Locate the cell with the specified text and output its (X, Y) center coordinate. 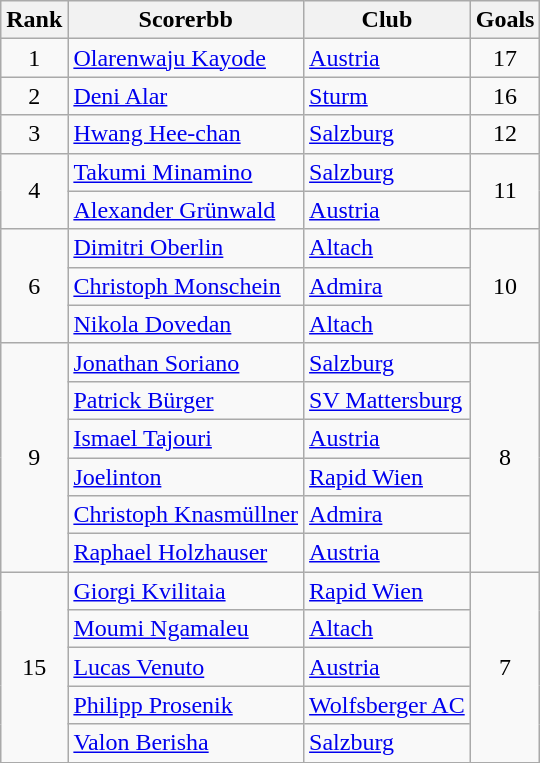
Moumi Ngamaleu (186, 629)
12 (505, 134)
Takumi Minamino (186, 172)
15 (34, 667)
11 (505, 191)
Philipp Prosenik (186, 705)
Lucas Venuto (186, 667)
Hwang Hee-chan (186, 134)
Joelinton (186, 477)
Deni Alar (186, 96)
17 (505, 58)
Christoph Monschein (186, 286)
SV Mattersburg (388, 400)
10 (505, 286)
9 (34, 457)
Alexander Grünwald (186, 210)
8 (505, 457)
Rank (34, 20)
16 (505, 96)
7 (505, 667)
Patrick Bürger (186, 400)
6 (34, 286)
Christoph Knasmüllner (186, 515)
Olarenwaju Kayode (186, 58)
Dimitri Oberlin (186, 248)
Wolfsberger AC (388, 705)
4 (34, 191)
Jonathan Soriano (186, 362)
2 (34, 96)
Giorgi Kvilitaia (186, 591)
Scorerbb (186, 20)
Ismael Tajouri (186, 438)
Sturm (388, 96)
Valon Berisha (186, 743)
3 (34, 134)
Raphael Holzhauser (186, 553)
1 (34, 58)
Goals (505, 20)
Club (388, 20)
Nikola Dovedan (186, 324)
